Detect which cell encompasses the target text, then output its [x, y] center coordinate. 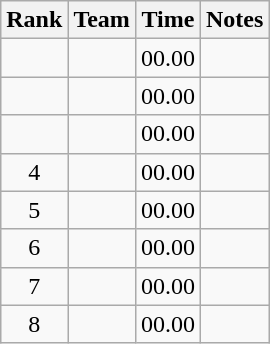
Time [168, 20]
4 [34, 172]
Rank [34, 20]
5 [34, 210]
Team [102, 20]
6 [34, 248]
7 [34, 286]
8 [34, 324]
Notes [234, 20]
